From the cell containing the given text, extract its center point as [X, Y] coordinate. 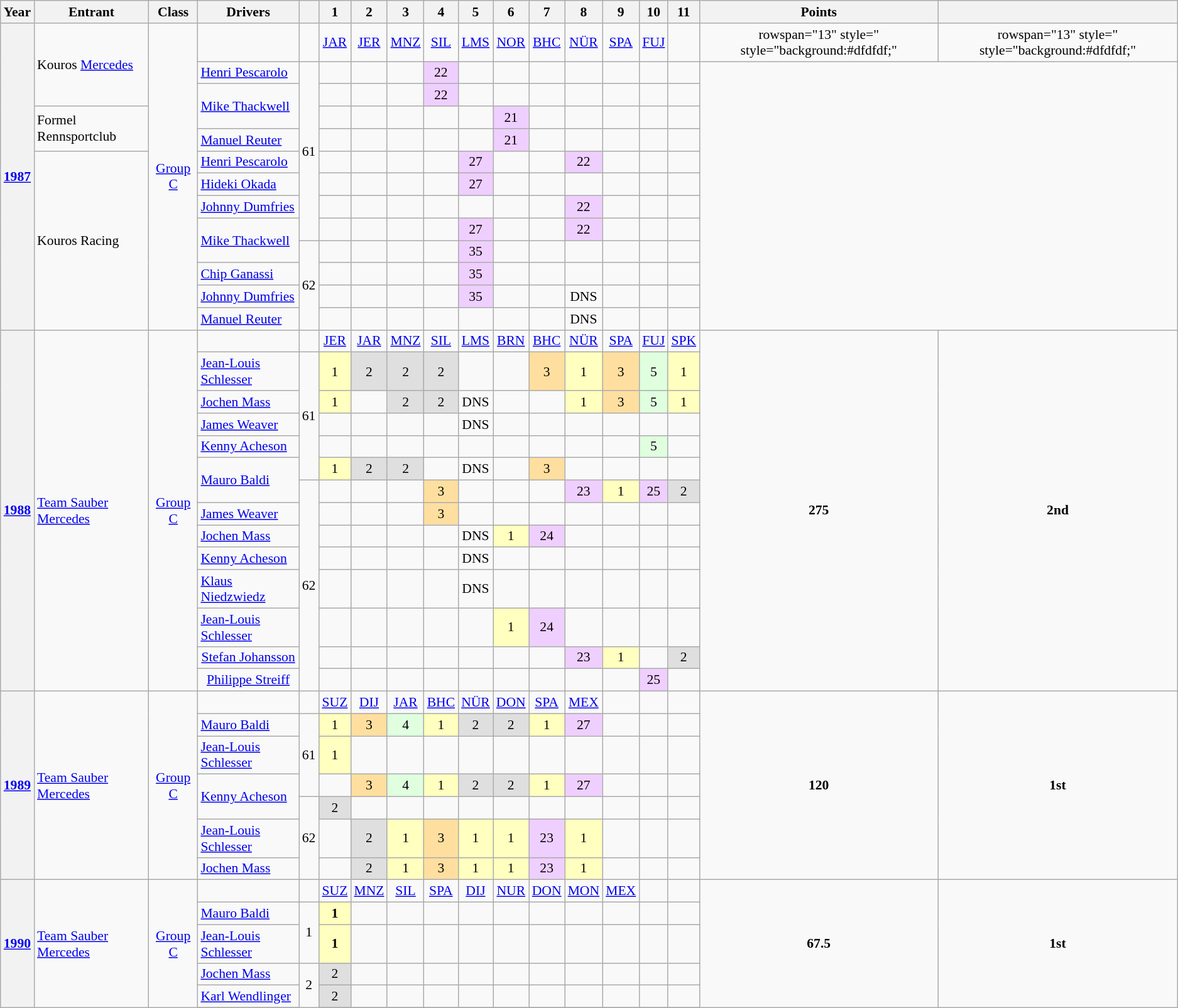
1990 [18, 944]
Stefan Johansson [248, 658]
67.5 [819, 944]
10 [653, 12]
Kouros Mercedes [92, 65]
9 [621, 12]
Chip Ganassi [248, 274]
275 [819, 510]
8 [584, 12]
Class [173, 12]
Drivers [248, 12]
1987 [18, 177]
6 [511, 12]
Points [819, 12]
SPK [684, 341]
Kouros Racing [92, 240]
Karl Wendlinger [248, 997]
120 [819, 786]
BRN [511, 341]
2nd [1057, 510]
Hideki Okada [248, 185]
Formel Rennsportclub [92, 128]
NOR [511, 43]
Klaus Niedzwiedz [248, 589]
MON [584, 891]
Entrant [92, 12]
Year [18, 12]
Philippe Streiff [248, 680]
1989 [18, 786]
7 [547, 12]
11 [684, 12]
1988 [18, 510]
NUR [511, 891]
